Return (x, y) of the center of cell containing provided text 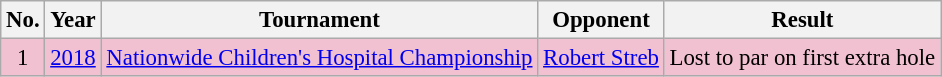
Result (802, 20)
Nationwide Children's Hospital Championship (320, 58)
Robert Streb (601, 58)
Lost to par on first extra hole (802, 58)
2018 (73, 58)
1 (23, 58)
No. (23, 20)
Tournament (320, 20)
Year (73, 20)
Opponent (601, 20)
